Search for the cell housing the specified text and yield its (x, y) center coordinate. 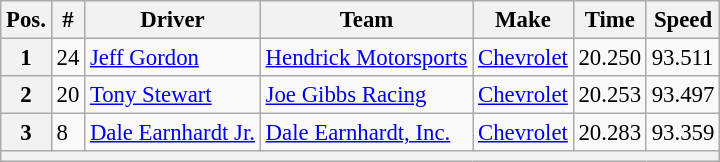
20.283 (610, 133)
Jeff Gordon (173, 58)
93.511 (682, 58)
20.250 (610, 58)
3 (26, 133)
Dale Earnhardt, Inc. (366, 133)
Driver (173, 20)
20 (68, 95)
2 (26, 95)
Hendrick Motorsports (366, 58)
Dale Earnhardt Jr. (173, 133)
1 (26, 58)
Speed (682, 20)
8 (68, 133)
Make (523, 20)
93.359 (682, 133)
24 (68, 58)
20.253 (610, 95)
Pos. (26, 20)
93.497 (682, 95)
Joe Gibbs Racing (366, 95)
Tony Stewart (173, 95)
Time (610, 20)
Team (366, 20)
# (68, 20)
